Return the [X, Y] coordinate for the center point of the cell that contains the specified text.  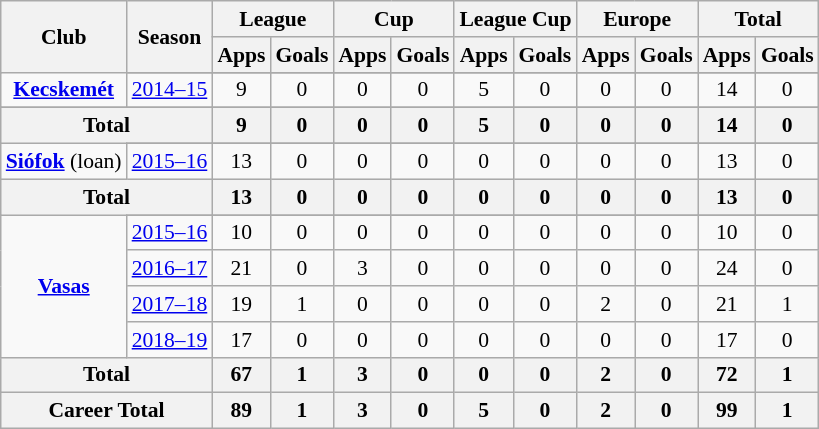
Kecskemét [64, 90]
Career Total [107, 411]
Vasas [64, 286]
89 [241, 411]
Europe [638, 19]
Cup [394, 19]
League Cup [515, 19]
Siófok (loan) [64, 162]
24 [727, 269]
2017–18 [170, 304]
2016–17 [170, 269]
19 [241, 304]
League [272, 19]
2014–15 [170, 90]
Season [170, 36]
Club [64, 36]
99 [727, 411]
67 [241, 375]
2018–19 [170, 340]
72 [727, 375]
